For the text-containing cell, return its midpoint in [x, y] coordinate format. 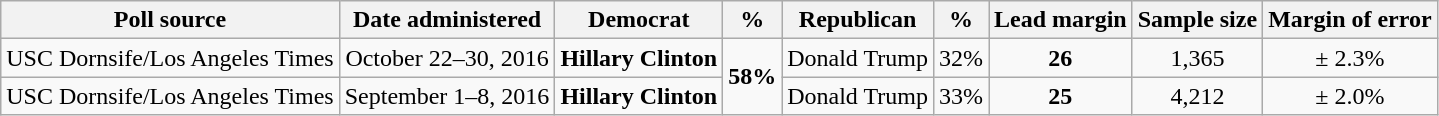
Lead margin [1060, 20]
32% [960, 58]
± 2.3% [1350, 58]
± 2.0% [1350, 96]
1,365 [1197, 58]
October 22–30, 2016 [447, 58]
Republican [858, 20]
4,212 [1197, 96]
Date administered [447, 20]
25 [1060, 96]
Poll source [170, 20]
Margin of error [1350, 20]
33% [960, 96]
Sample size [1197, 20]
58% [752, 77]
September 1–8, 2016 [447, 96]
Democrat [639, 20]
26 [1060, 58]
